Detect which cell encompasses the target text, then output its [x, y] center coordinate. 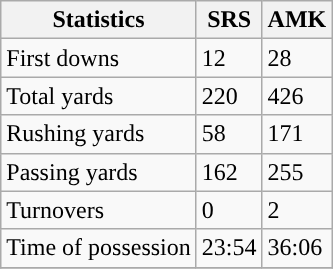
Passing yards [99, 172]
28 [297, 58]
Rushing yards [99, 134]
AMK [297, 20]
23:54 [229, 248]
Time of possession [99, 248]
162 [229, 172]
SRS [229, 20]
First downs [99, 58]
Turnovers [99, 210]
58 [229, 134]
36:06 [297, 248]
255 [297, 172]
Total yards [99, 96]
12 [229, 58]
Statistics [99, 20]
2 [297, 210]
171 [297, 134]
0 [229, 210]
220 [229, 96]
426 [297, 96]
